Search for the cell housing the specified text and yield its [x, y] center coordinate. 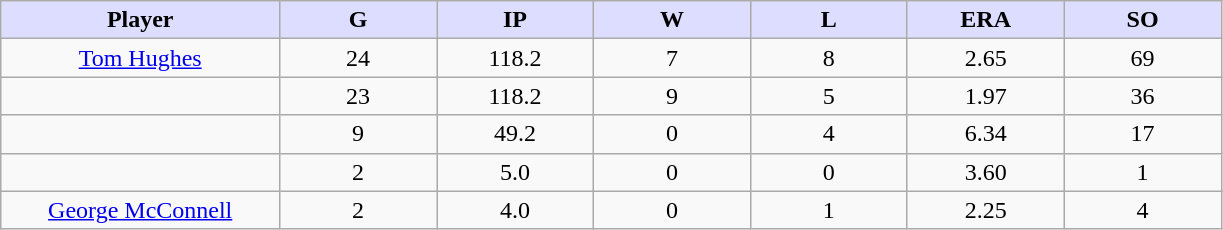
2.65 [986, 58]
George McConnell [140, 210]
17 [1142, 134]
ERA [986, 20]
4.0 [516, 210]
3.60 [986, 172]
1.97 [986, 96]
6.34 [986, 134]
5.0 [516, 172]
Tom Hughes [140, 58]
24 [358, 58]
SO [1142, 20]
36 [1142, 96]
23 [358, 96]
IP [516, 20]
7 [672, 58]
5 [828, 96]
L [828, 20]
69 [1142, 58]
2.25 [986, 210]
Player [140, 20]
8 [828, 58]
49.2 [516, 134]
W [672, 20]
G [358, 20]
